Capture the cell that displays the provided text and extract its (x, y) central coordinate. 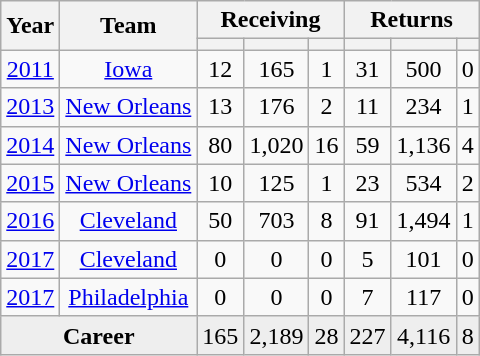
12 (220, 69)
Receiving (270, 20)
2,189 (276, 335)
2014 (30, 145)
703 (276, 221)
534 (424, 183)
1,020 (276, 145)
Iowa (128, 69)
Philadelphia (128, 297)
1,494 (424, 221)
10 (220, 183)
500 (424, 69)
91 (368, 221)
Year (30, 26)
2015 (30, 183)
117 (424, 297)
59 (368, 145)
125 (276, 183)
28 (326, 335)
Returns (412, 20)
101 (424, 259)
80 (220, 145)
2011 (30, 69)
2016 (30, 221)
227 (368, 335)
13 (220, 107)
7 (368, 297)
176 (276, 107)
11 (368, 107)
5 (368, 259)
4 (468, 145)
50 (220, 221)
23 (368, 183)
Career (99, 335)
234 (424, 107)
Team (128, 26)
1,136 (424, 145)
4,116 (424, 335)
31 (368, 69)
16 (326, 145)
2013 (30, 107)
